From the cell containing the given text, extract its center point as (X, Y) coordinate. 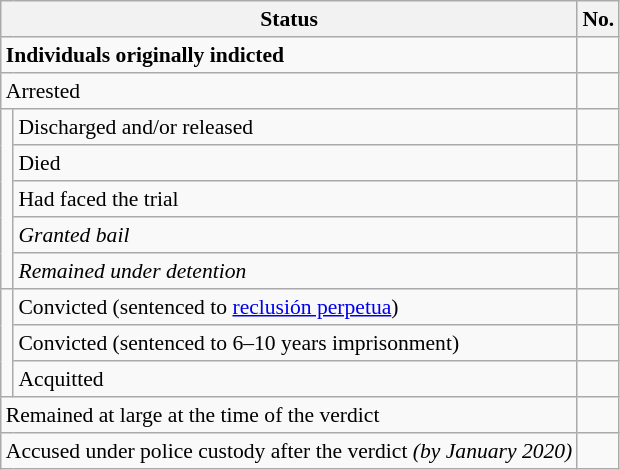
Status (290, 19)
Remained at large at the time of the verdict (290, 415)
Remained under detention (295, 271)
Accused under police custody after the verdict (by January 2020) (290, 451)
Granted bail (295, 235)
Discharged and/or released (295, 127)
Had faced the trial (295, 199)
Convicted (sentenced to 6–10 years imprisonment) (295, 343)
No. (598, 19)
Individuals originally indicted (290, 55)
Convicted (sentenced to reclusión perpetua) (295, 307)
Died (295, 163)
Arrested (290, 91)
Acquitted (295, 379)
